For the text-containing cell, return its midpoint in [x, y] coordinate format. 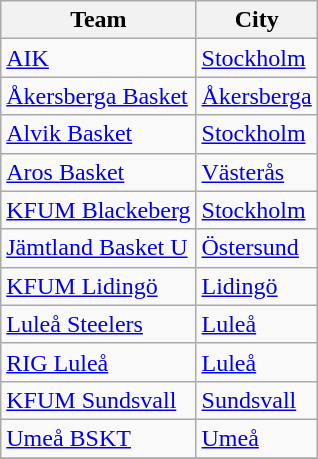
Luleå Steelers [98, 324]
RIG Luleå [98, 362]
Team [98, 20]
Aros Basket [98, 172]
Västerås [256, 172]
KFUM Lidingö [98, 286]
Alvik Basket [98, 134]
Umeå BSKT [98, 438]
KFUM Blackeberg [98, 210]
Jämtland Basket U [98, 248]
Åkersberga Basket [98, 96]
Sundsvall [256, 400]
Lidingö [256, 286]
Östersund [256, 248]
Åkersberga [256, 96]
City [256, 20]
AIK [98, 58]
KFUM Sundsvall [98, 400]
Umeå [256, 438]
